Extract the [X, Y] coordinate from the center of the cell holding the provided text.  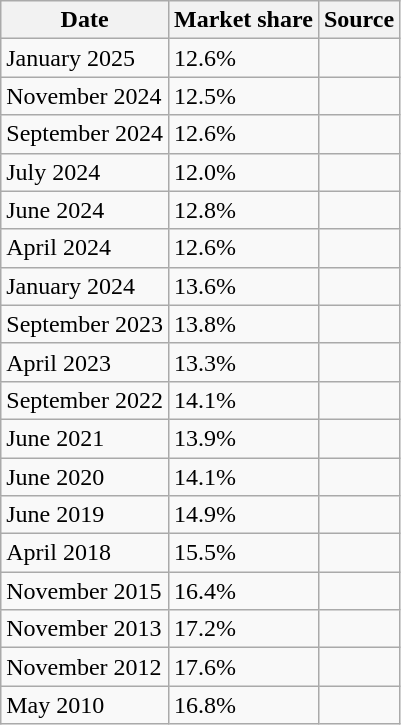
June 2021 [85, 438]
12.8% [243, 210]
13.3% [243, 362]
September 2023 [85, 324]
September 2024 [85, 134]
16.4% [243, 591]
Market share [243, 20]
15.5% [243, 553]
Source [358, 20]
November 2012 [85, 667]
September 2022 [85, 400]
16.8% [243, 705]
January 2025 [85, 58]
April 2024 [85, 248]
November 2024 [85, 96]
13.9% [243, 438]
13.8% [243, 324]
April 2018 [85, 553]
June 2020 [85, 477]
November 2013 [85, 629]
November 2015 [85, 591]
12.5% [243, 96]
April 2023 [85, 362]
June 2019 [85, 515]
Date [85, 20]
July 2024 [85, 172]
June 2024 [85, 210]
17.6% [243, 667]
13.6% [243, 286]
May 2010 [85, 705]
12.0% [243, 172]
January 2024 [85, 286]
17.2% [243, 629]
14.9% [243, 515]
